Pinpoint the cell where the given text exists, returning its [x, y] midpoint coordinate. 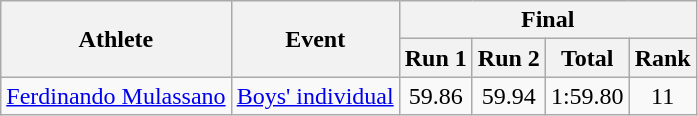
Event [315, 39]
Boys' individual [315, 96]
Athlete [116, 39]
59.94 [508, 96]
Ferdinando Mulassano [116, 96]
Run 2 [508, 58]
Rank [662, 58]
59.86 [436, 96]
Final [548, 20]
Total [587, 58]
Run 1 [436, 58]
11 [662, 96]
1:59.80 [587, 96]
